Return the [X, Y] coordinate for the center point of the cell that contains the specified text.  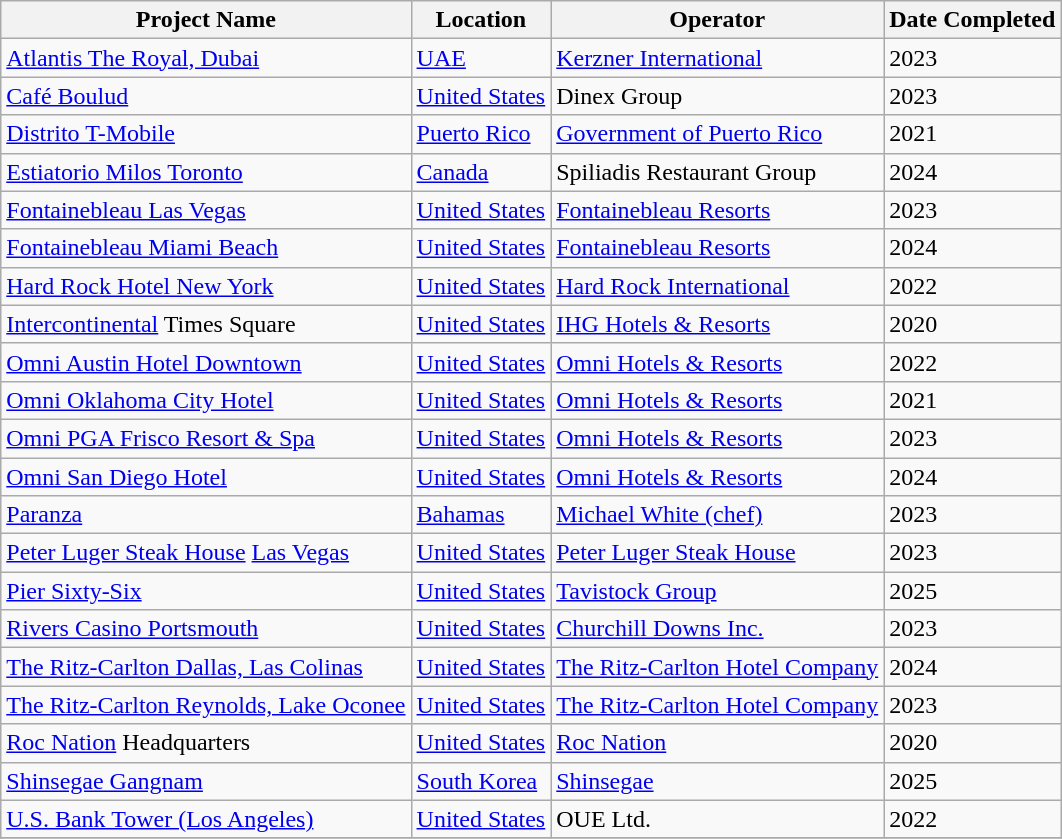
U.S. Bank Tower (Los Angeles) [206, 819]
Omni Austin Hotel Downtown [206, 362]
Operator [718, 20]
OUE Ltd. [718, 819]
Churchill Downs Inc. [718, 629]
Rivers Casino Portsmouth [206, 629]
Roc Nation Headquarters [206, 743]
Omni Oklahoma City Hotel [206, 400]
Government of Puerto Rico [718, 134]
Canada [481, 172]
South Korea [481, 781]
Hard Rock Hotel New York [206, 286]
Intercontinental Times Square [206, 324]
Spiliadis Restaurant Group [718, 172]
Roc Nation [718, 743]
The Ritz-Carlton Reynolds, Lake Oconee [206, 705]
Shinsegae Gangnam [206, 781]
Project Name [206, 20]
Distrito T-Mobile [206, 134]
Omni PGA Frisco Resort & Spa [206, 438]
Peter Luger Steak House Las Vegas [206, 553]
Bahamas [481, 515]
Atlantis The Royal, Dubai [206, 58]
Peter Luger Steak House [718, 553]
Estiatorio Milos Toronto [206, 172]
Date Completed [972, 20]
Café Boulud [206, 96]
Michael White (chef) [718, 515]
Dinex Group [718, 96]
Fontainebleau Miami Beach [206, 248]
Hard Rock International [718, 286]
Pier Sixty-Six [206, 591]
Kerzner International [718, 58]
Fontainebleau Las Vegas [206, 210]
IHG Hotels & Resorts [718, 324]
Puerto Rico [481, 134]
Location [481, 20]
The Ritz-Carlton Dallas, Las Colinas [206, 667]
UAE [481, 58]
Shinsegae [718, 781]
Paranza [206, 515]
Tavistock Group [718, 591]
Omni San Diego Hotel [206, 477]
